Detect which cell encompasses the target text, then output its (x, y) center coordinate. 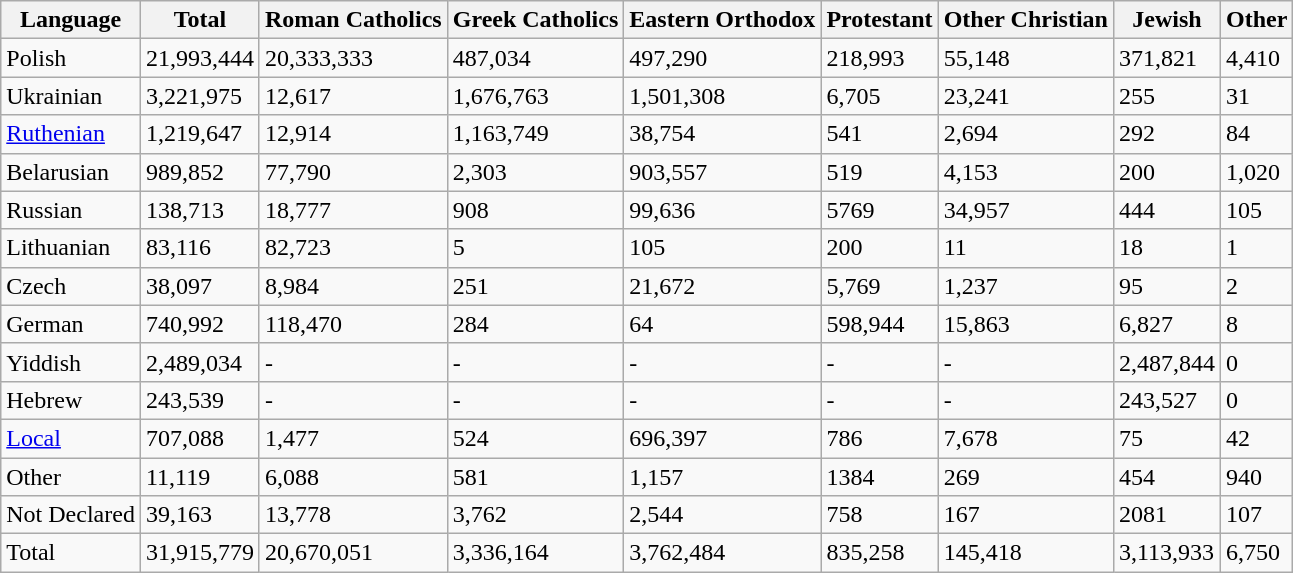
107 (1256, 515)
7,678 (1026, 438)
8,984 (353, 286)
99,636 (722, 210)
4,153 (1026, 172)
Greek Catholics (536, 20)
64 (722, 324)
908 (536, 210)
707,088 (200, 438)
Ruthenian (71, 134)
1,163,749 (536, 134)
251 (536, 286)
786 (880, 438)
15,863 (1026, 324)
581 (536, 477)
4,410 (1256, 58)
Eastern Orthodox (722, 20)
18,777 (353, 210)
Polish (71, 58)
835,258 (880, 553)
145,418 (1026, 553)
11,119 (200, 477)
12,914 (353, 134)
2,303 (536, 172)
34,957 (1026, 210)
20,333,333 (353, 58)
454 (1166, 477)
77,790 (353, 172)
243,527 (1166, 400)
5 (536, 248)
18 (1166, 248)
1,501,308 (722, 96)
6,088 (353, 477)
Other Christian (1026, 20)
84 (1256, 134)
2081 (1166, 515)
497,290 (722, 58)
Lithuanian (71, 248)
Protestant (880, 20)
Jewish (1166, 20)
243,539 (200, 400)
3,762 (536, 515)
Roman Catholics (353, 20)
269 (1026, 477)
21,993,444 (200, 58)
541 (880, 134)
11 (1026, 248)
39,163 (200, 515)
444 (1166, 210)
German (71, 324)
6,750 (1256, 553)
903,557 (722, 172)
2 (1256, 286)
1384 (880, 477)
82,723 (353, 248)
3,113,933 (1166, 553)
38,097 (200, 286)
Hebrew (71, 400)
31 (1256, 96)
2,544 (722, 515)
Language (71, 20)
Belarusian (71, 172)
83,116 (200, 248)
1 (1256, 248)
6,705 (880, 96)
1,237 (1026, 286)
255 (1166, 96)
284 (536, 324)
598,944 (880, 324)
989,852 (200, 172)
292 (1166, 134)
524 (536, 438)
95 (1166, 286)
6,827 (1166, 324)
3,762,484 (722, 553)
13,778 (353, 515)
118,470 (353, 324)
31,915,779 (200, 553)
371,821 (1166, 58)
1,219,647 (200, 134)
1,157 (722, 477)
1,676,763 (536, 96)
1,477 (353, 438)
8 (1256, 324)
21,672 (722, 286)
758 (880, 515)
5,769 (880, 286)
167 (1026, 515)
2,489,034 (200, 362)
Local (71, 438)
Not Declared (71, 515)
Yiddish (71, 362)
2,487,844 (1166, 362)
Czech (71, 286)
487,034 (536, 58)
1,020 (1256, 172)
940 (1256, 477)
42 (1256, 438)
20,670,051 (353, 553)
3,221,975 (200, 96)
3,336,164 (536, 553)
23,241 (1026, 96)
740,992 (200, 324)
Ukrainian (71, 96)
696,397 (722, 438)
12,617 (353, 96)
2,694 (1026, 134)
Russian (71, 210)
218,993 (880, 58)
75 (1166, 438)
5769 (880, 210)
38,754 (722, 134)
138,713 (200, 210)
519 (880, 172)
55,148 (1026, 58)
